From the cell containing the given text, extract its center point as (X, Y) coordinate. 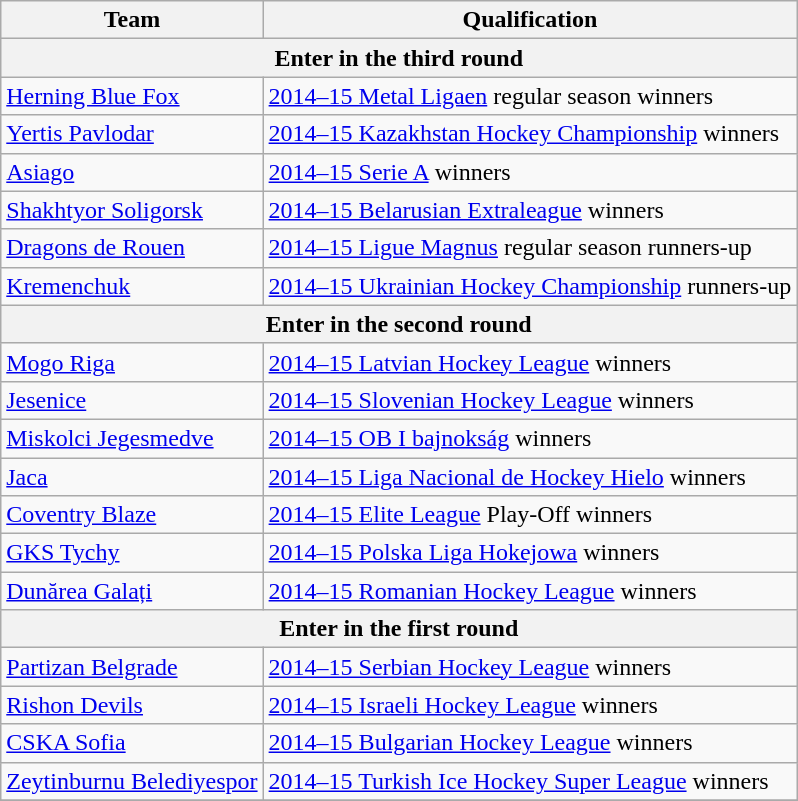
2014–15 Kazakhstan Hockey Championship winners (530, 134)
Team (132, 20)
Kremenchuk (132, 286)
Qualification (530, 20)
Shakhtyor Soligorsk (132, 210)
Miskolci Jegesmedve (132, 438)
Coventry Blaze (132, 515)
CSKA Sofia (132, 743)
2014–15 Serbian Hockey League winners (530, 667)
2014–15 Polska Liga Hokejowa winners (530, 553)
2014–15 Elite League Play-Off winners (530, 515)
2014–15 Serie A winners (530, 172)
2014–15 Belarusian Extraleague winners (530, 210)
Herning Blue Fox (132, 96)
Jaca (132, 477)
2014–15 Turkish Ice Hockey Super League winners (530, 781)
GKS Tychy (132, 553)
Dragons de Rouen (132, 248)
2014–15 Ligue Magnus regular season runners-up (530, 248)
Mogo Riga (132, 362)
2014–15 Metal Ligaen regular season winners (530, 96)
2014–15 Liga Nacional de Hockey Hielo winners (530, 477)
Enter in the first round (399, 629)
Jesenice (132, 400)
2014–15 Latvian Hockey League winners (530, 362)
Zeytinburnu Belediyespor (132, 781)
Rishon Devils (132, 705)
Partizan Belgrade (132, 667)
2014–15 Slovenian Hockey League winners (530, 400)
Enter in the third round (399, 58)
2014–15 Israeli Hockey League winners (530, 705)
2014–15 Ukrainian Hockey Championship runners-up (530, 286)
Asiago (132, 172)
2014–15 Romanian Hockey League winners (530, 591)
2014–15 OB I bajnokság winners (530, 438)
Yertis Pavlodar (132, 134)
2014–15 Bulgarian Hockey League winners (530, 743)
Enter in the second round (399, 324)
Dunărea Galați (132, 591)
